Search for the cell housing the specified text and yield its (X, Y) center coordinate. 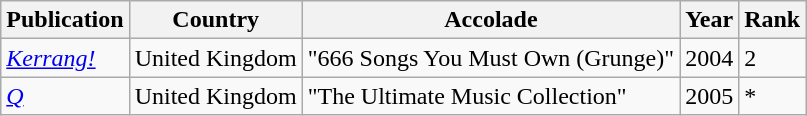
Rank (772, 20)
* (772, 96)
Kerrang! (65, 58)
Q (65, 96)
Year (710, 20)
"The Ultimate Music Collection" (490, 96)
"666 Songs You Must Own (Grunge)" (490, 58)
2 (772, 58)
Country (216, 20)
2005 (710, 96)
Publication (65, 20)
2004 (710, 58)
Accolade (490, 20)
